Detect which cell encompasses the target text, then output its [x, y] center coordinate. 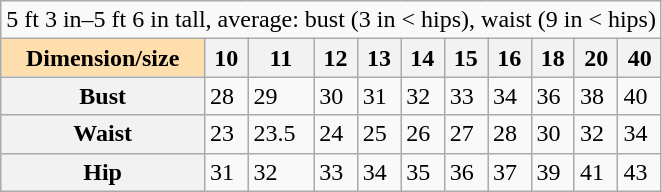
27 [466, 134]
15 [466, 58]
10 [226, 58]
37 [510, 172]
24 [336, 134]
29 [281, 96]
41 [596, 172]
38 [596, 96]
12 [336, 58]
39 [552, 172]
13 [378, 58]
Waist [103, 134]
25 [378, 134]
16 [510, 58]
23.5 [281, 134]
14 [422, 58]
26 [422, 134]
43 [640, 172]
18 [552, 58]
Dimension/size [103, 58]
35 [422, 172]
23 [226, 134]
Bust [103, 96]
Hip [103, 172]
5 ft 3 in–5 ft 6 in tall, average: bust (3 in < hips), waist (9 in < hips) [332, 20]
11 [281, 58]
20 [596, 58]
